Pinpoint the cell where the given text exists, returning its (X, Y) midpoint coordinate. 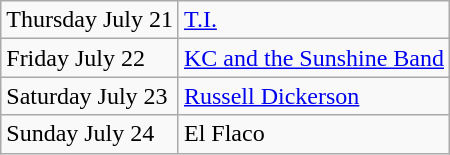
El Flaco (314, 134)
Friday July 22 (90, 58)
Sunday July 24 (90, 134)
Saturday July 23 (90, 96)
KC and the Sunshine Band (314, 58)
T.I. (314, 20)
Russell Dickerson (314, 96)
Thursday July 21 (90, 20)
